Detect which cell encompasses the target text, then output its [X, Y] center coordinate. 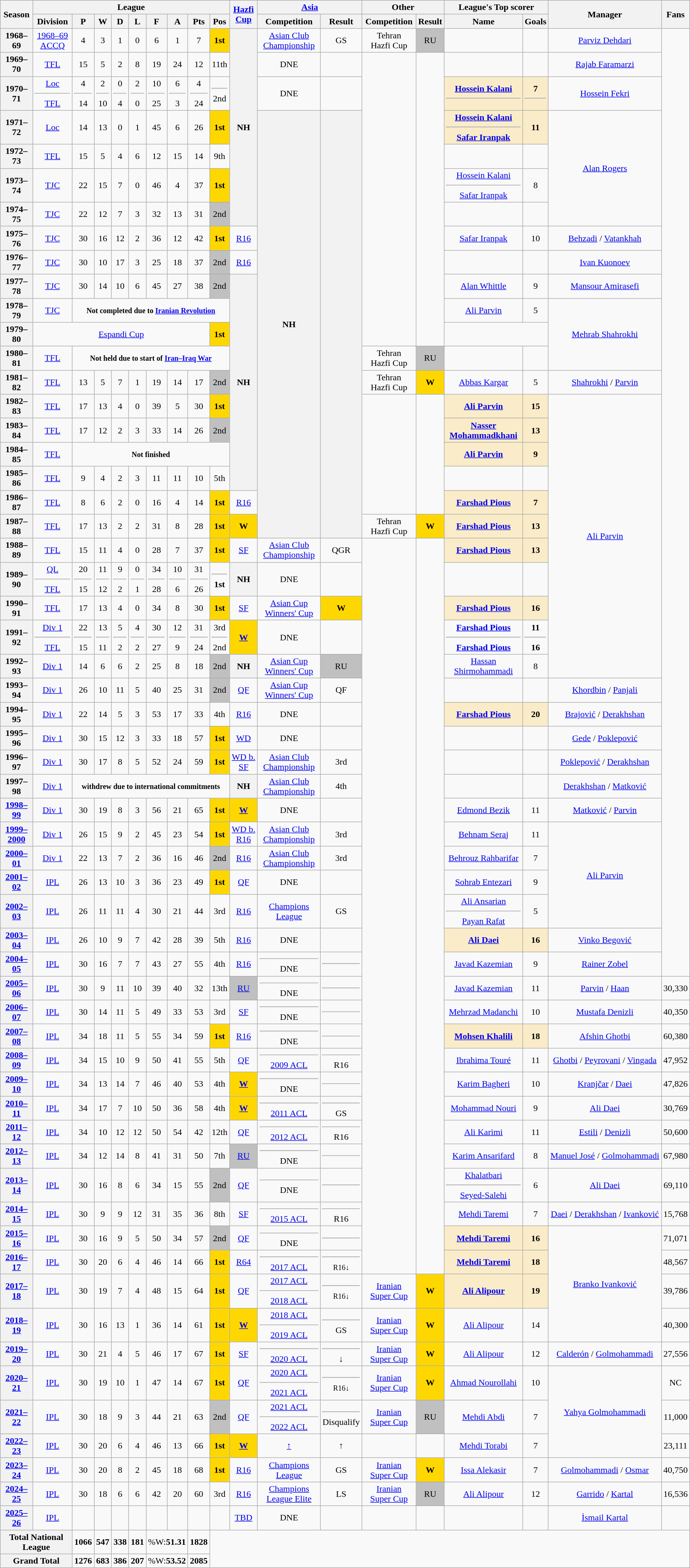
1986–87 [17, 502]
1991–92 [17, 637]
30,769 [675, 1108]
2011–12 [17, 1132]
Brajović / Derakhshan [605, 714]
2004–05 [17, 964]
2017 ACL [289, 1262]
16,536 [675, 1494]
Total National League [36, 1542]
2016–17 [17, 1262]
1968–69 [17, 41]
2002–03 [17, 911]
1276 [83, 1561]
Espandi Cup [121, 334]
Ali Karimi [484, 1132]
Mehrab Shahrokhi [605, 334]
Behzadi / Vatankhah [605, 238]
1990–91 [17, 608]
40,750 [675, 1470]
181 [137, 1542]
F [156, 21]
424 [199, 93]
11th [220, 64]
NC [675, 1383]
106 [178, 579]
P [83, 21]
2007–08 [17, 1036]
Poklepović / Derakhshan [605, 762]
League's Top scorer [496, 7]
WD [244, 738]
Ivan Kuonoev [605, 262]
Shahrokhi / Parvin [605, 382]
Not finished [151, 454]
LS [341, 1494]
İsmail Kartal [605, 1517]
Mohsen Khalili [484, 1036]
Yahya Golmohammadi [605, 1412]
69,110 [675, 1185]
9th [220, 156]
TBD [244, 1517]
2018–19 [17, 1325]
2018 ACL2019 ACL [289, 1325]
2012 ACL [289, 1132]
71,071 [675, 1238]
1985–86 [17, 478]
Grand Total [36, 1561]
Pos [220, 21]
48,567 [675, 1262]
3428 [156, 579]
Rajab Faramarzi [605, 64]
1995–96 [17, 738]
1978–79 [17, 310]
Vinko Begović [605, 940]
1970–71 [17, 93]
2017 ACL2018 ACL [289, 1291]
Asia [310, 7]
683 [102, 1561]
2008–09 [17, 1060]
386 [120, 1561]
Khordbin / Panjali [605, 690]
1998–99 [17, 810]
Edmond Bezik [484, 810]
2006–07 [17, 1012]
2003–04 [17, 940]
1993–94 [17, 690]
1968–69 ACCQ [52, 41]
15,768 [675, 1214]
Rainer Zobel [605, 964]
L [137, 21]
2020–21 [17, 1383]
1983–84 [17, 430]
Mehrzad Madanchi [484, 1012]
60,380 [675, 1036]
67,980 [675, 1156]
2017–18 [17, 1291]
2005–06 [17, 988]
Not held due to start of Iran–Iraq War [151, 359]
1979–80 [17, 334]
Alan Rogers [605, 168]
1969–70 [17, 64]
2022–23 [17, 1446]
Mehdi Abdi [484, 1417]
2014–15 [17, 1214]
Season [17, 14]
65 [199, 810]
8th [220, 1214]
63 [199, 1417]
2215 [83, 637]
1112 [102, 579]
Pts [199, 21]
Hossein Kalani [484, 93]
Div 1TFL [52, 637]
2020 ACL [289, 1354]
Manuel José / Golmohammadi [605, 1156]
2011 ACL [289, 1108]
2009 ACL [289, 1060]
Estili / Denizli [605, 1132]
Loc [52, 127]
68 [199, 1470]
Abbas Kargar [484, 382]
1976–77 [17, 262]
WD b. R16 [244, 834]
1981–82 [17, 382]
47 [156, 1383]
1025 [156, 93]
13th [220, 988]
Parvin / Haan [605, 988]
1972–73 [17, 156]
Daei / Derakhshan / Ivanković [605, 1214]
Hossein Fekri [605, 93]
1977–78 [17, 286]
Farshad PiousFarshad Pious [484, 637]
Mansour Amirasefi [605, 286]
56 [156, 810]
Ghotbi / Peyrovani / Vingada [605, 1060]
3126 [199, 579]
92 [120, 579]
1116 [536, 637]
2015 ACL [289, 1214]
207 [137, 1561]
Matković / Parvin [605, 810]
Parviz Dehdari [605, 41]
1994–95 [17, 714]
Karim Ansarifard [484, 1156]
39,786 [675, 1291]
QLTFL [52, 579]
Hazfi Cup [244, 14]
1992–93 [17, 666]
Mehdi Torabi [484, 1446]
A [178, 21]
1828 [199, 1542]
40,300 [675, 1325]
Derakhshan / Matković [605, 786]
58 [199, 1108]
3027 [156, 637]
Division [52, 21]
1973–74 [17, 185]
Nasser Mohammadkhani [484, 430]
2025–26 [17, 1517]
Other [403, 7]
%W:51.31 [167, 1542]
Behrouz Rahbarifar [484, 858]
↓ [341, 1354]
Manager [605, 14]
414 [83, 93]
2009–10 [17, 1084]
547 [102, 1542]
Gede / Poklepović [605, 738]
Mustafa Denizli [605, 1012]
1982–83 [17, 406]
47,952 [675, 1060]
1066 [83, 1542]
Sohrab Entezari [484, 882]
2010–11 [17, 1108]
2015 [83, 579]
129 [178, 637]
Karim Bagheri [484, 1084]
2023–24 [17, 1470]
210 [102, 93]
Ali AnsarianPayan Rafat [484, 911]
Mohammad Nouri [484, 1108]
2021 ACL2022 ACL [289, 1417]
1311 [102, 637]
Branko Ivanković [605, 1284]
Ahmad Nourollahi [484, 1383]
1974–75 [17, 214]
Kranjčar / Daei [605, 1084]
338 [120, 1542]
2000–01 [17, 858]
2085 [199, 1561]
40,350 [675, 1012]
04 [120, 93]
Name [484, 21]
Not completed due to Iranian Revolution [151, 310]
Garrido / Kartal [605, 1494]
1997–98 [17, 786]
Ibrahima Touré [484, 1060]
Behnam Seraj [484, 834]
Afshin Ghotbi [605, 1036]
Goals [536, 21]
2024–25 [17, 1494]
27,556 [675, 1354]
1975–76 [17, 238]
1971–72 [17, 127]
%W:53.52 [167, 1561]
43 [156, 964]
48 [156, 1291]
11,000 [675, 1417]
LocTFL [52, 93]
Fans [675, 14]
2015–16 [17, 1238]
Safar Iranpak [484, 238]
2020 ACL2021 ACL [289, 1383]
Golmohammadi / Osmar [605, 1470]
Calderón / Golmohammadi [605, 1354]
23,111 [675, 1446]
1999–2000 [17, 834]
7th [220, 1156]
Alan Whittle [484, 286]
64 [199, 1291]
50,600 [675, 1132]
KhalatbariSeyed-Salehi [484, 1185]
30,330 [675, 988]
01 [137, 579]
2021–22 [17, 1417]
2012–13 [17, 1156]
Champions League Elite [289, 1494]
D [120, 21]
47,826 [675, 1084]
35 [178, 1214]
2019–20 [17, 1354]
2001–02 [17, 882]
WD b. SF [244, 762]
60 [199, 1494]
3rd2nd [220, 637]
38 [199, 286]
QGR [341, 550]
2013–14 [17, 1185]
61 [199, 1325]
6 3 [178, 93]
Disqualify [341, 1417]
1980–81 [17, 359]
League [131, 7]
1988–89 [17, 550]
3124 [199, 637]
Hassan Shirmohammadi [484, 666]
R64 [244, 1262]
withdrew due to international commitments [151, 786]
1996–97 [17, 762]
1989–90 [17, 579]
1984–85 [17, 454]
12th [220, 1132]
1987–88 [17, 526]
Issa Alekasir [484, 1470]
